Find where the given text appears and provide that cell's center as (x, y) coordinate. 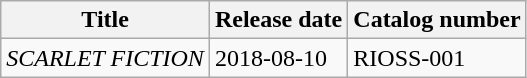
2018-08-10 (278, 58)
RIOSS-001 (437, 58)
Catalog number (437, 20)
SCARLET FICTION (106, 58)
Release date (278, 20)
Title (106, 20)
